Locate the cell with the specified text and output its (X, Y) center coordinate. 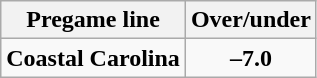
Coastal Carolina (94, 58)
Pregame line (94, 20)
–7.0 (250, 58)
Over/under (250, 20)
